Return the (X, Y) coordinate for the center point of the cell that contains the specified text.  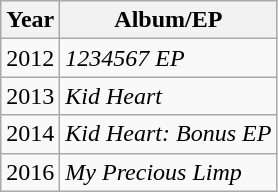
2012 (30, 58)
Year (30, 20)
2014 (30, 134)
2016 (30, 172)
1234567 EP (168, 58)
Album/EP (168, 20)
Kid Heart (168, 96)
My Precious Limp (168, 172)
Kid Heart: Bonus EP (168, 134)
2013 (30, 96)
